Scan for the cell matching the given text and deliver its (X, Y) coordinate at center. 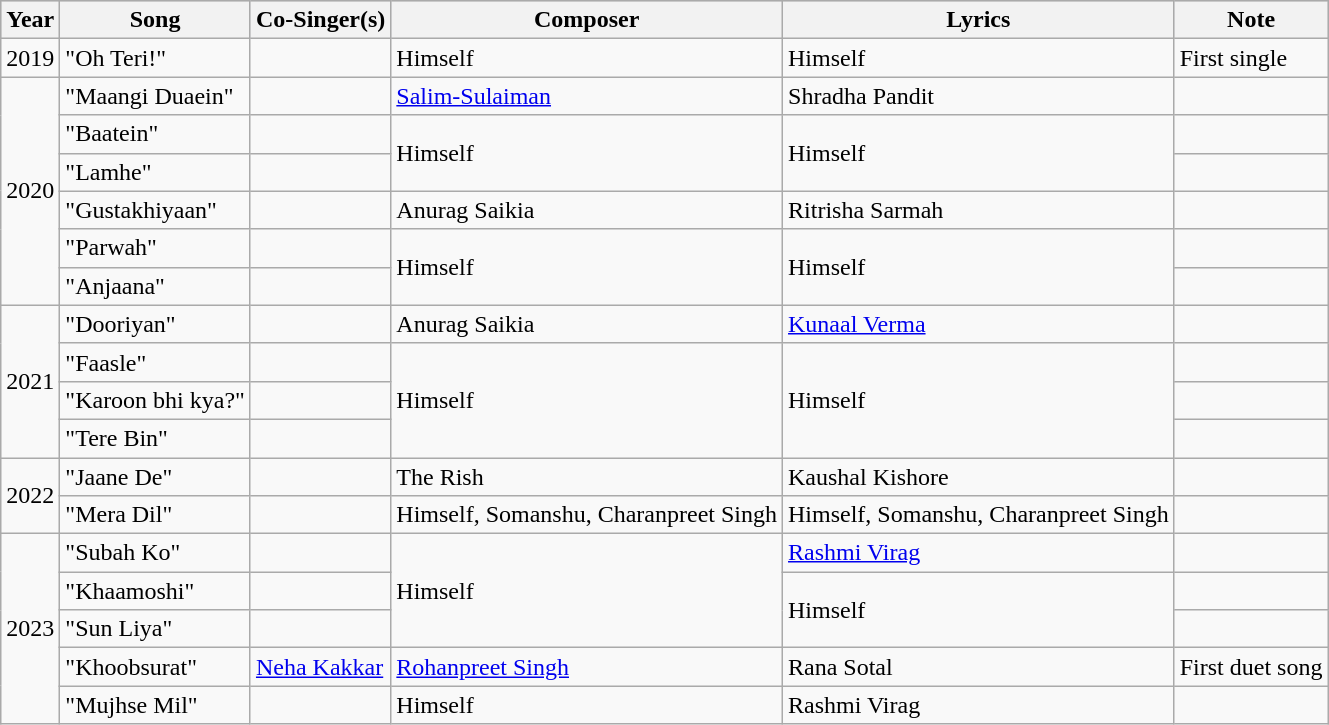
Rohanpreet Singh (587, 667)
"Khaamoshi" (156, 591)
2020 (30, 191)
First single (1251, 58)
"Sun Liya" (156, 629)
"Faasle" (156, 362)
2019 (30, 58)
"Khoobsurat" (156, 667)
Song (156, 20)
"Mujhse Mil" (156, 705)
Year (30, 20)
First duet song (1251, 667)
"Maangi Duaein" (156, 96)
2023 (30, 629)
Salim-Sulaiman (587, 96)
"Karoon bhi kya?" (156, 400)
2021 (30, 381)
"Oh Teri!" (156, 58)
The Rish (587, 477)
Lyrics (979, 20)
"Subah Ko" (156, 553)
Rana Sotal (979, 667)
Co-Singer(s) (320, 20)
2022 (30, 496)
"Jaane De" (156, 477)
Ritrisha Sarmah (979, 210)
"Anjaana" (156, 286)
"Parwah" (156, 248)
"Lamhe" (156, 172)
"Dooriyan" (156, 324)
Neha Kakkar (320, 667)
"Mera Dil" (156, 515)
Kaushal Kishore (979, 477)
"Baatein" (156, 134)
Note (1251, 20)
"Tere Bin" (156, 438)
"Gustakhiyaan" (156, 210)
Kunaal Verma (979, 324)
Composer (587, 20)
Shradha Pandit (979, 96)
